Identify which cell holds the provided text, then report its (X, Y) central coordinate. 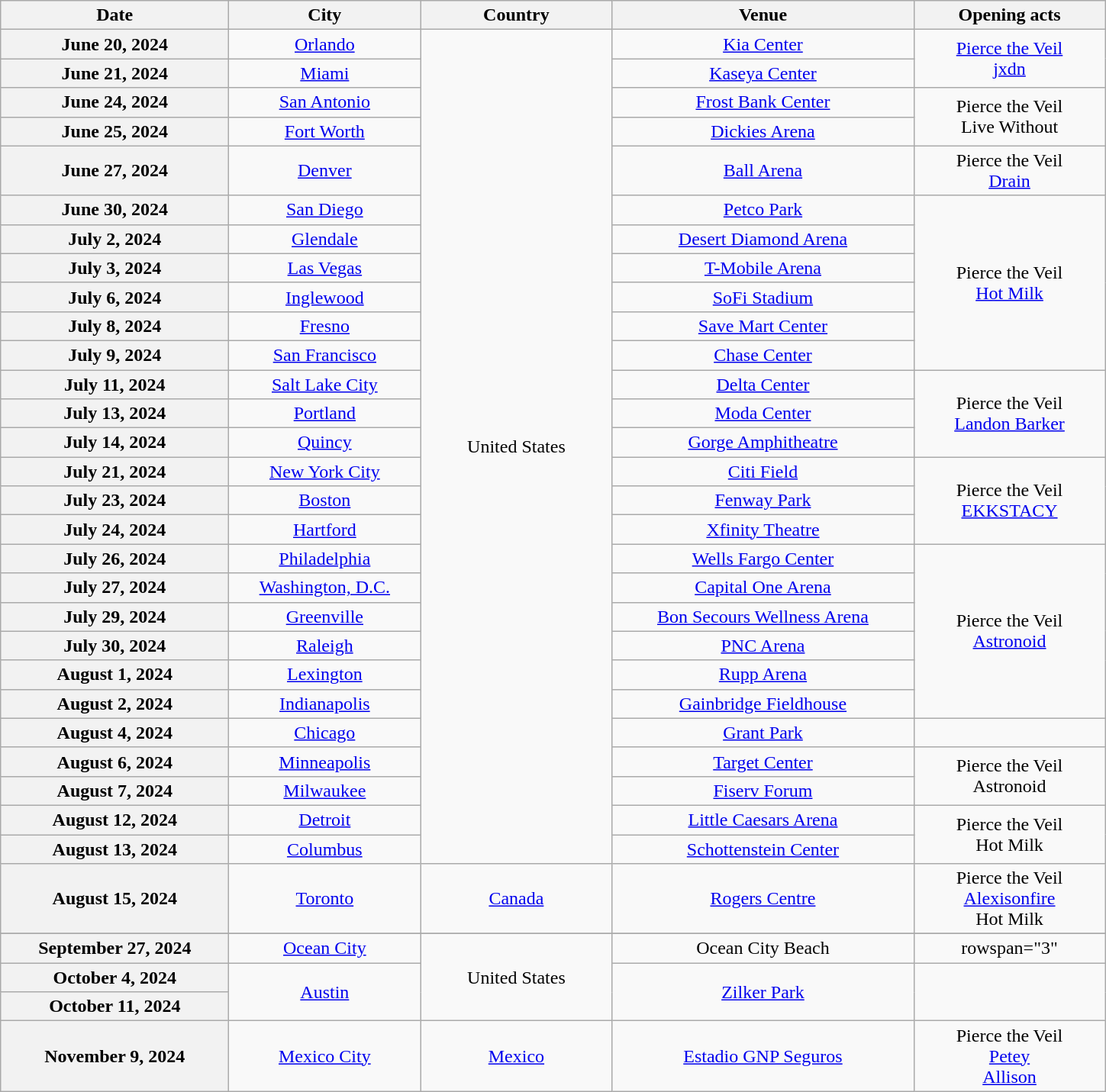
Date (114, 15)
Estadio GNP Seguros (763, 1056)
San Diego (325, 210)
July 27, 2024 (114, 588)
Rupp Arena (763, 675)
Bon Secours Wellness Arena (763, 617)
Greenville (325, 617)
Mexico City (325, 1056)
Detroit (325, 820)
Ocean City Beach (763, 949)
SoFi Stadium (763, 297)
Quincy (325, 443)
Pierce the VeilDrain (1009, 171)
June 21, 2024 (114, 73)
Ocean City (325, 949)
Pierce the VeilAlexisonfireHot Milk (1009, 899)
Toronto (325, 899)
Milwaukee (325, 791)
July 3, 2024 (114, 268)
Chase Center (763, 355)
October 11, 2024 (114, 1007)
July 13, 2024 (114, 414)
Salt Lake City (325, 384)
Pierce the Veiljxdn (1009, 59)
Country (516, 15)
Hartford (325, 530)
June 27, 2024 (114, 171)
Delta Center (763, 384)
August 4, 2024 (114, 733)
August 15, 2024 (114, 899)
Dickies Arena (763, 131)
July 23, 2024 (114, 501)
November 9, 2024 (114, 1056)
Columbus (325, 849)
City (325, 15)
San Antonio (325, 102)
Philadelphia (325, 559)
Fenway Park (763, 501)
Pierce the VeilEKKSTACY (1009, 501)
Gainbridge Fieldhouse (763, 704)
July 21, 2024 (114, 472)
Denver (325, 171)
Zilker Park (763, 992)
Moda Center (763, 414)
Save Mart Center (763, 326)
Petco Park (763, 210)
August 13, 2024 (114, 849)
October 4, 2024 (114, 978)
September 27, 2024 (114, 949)
August 6, 2024 (114, 762)
Frost Bank Center (763, 102)
June 25, 2024 (114, 131)
June 20, 2024 (114, 44)
August 12, 2024 (114, 820)
Lexington (325, 675)
Pierce the VeilPeteyAllison (1009, 1056)
Venue (763, 15)
Raleigh (325, 646)
Chicago (325, 733)
Las Vegas (325, 268)
Inglewood (325, 297)
Xfinity Theatre (763, 530)
Rogers Centre (763, 899)
July 26, 2024 (114, 559)
July 9, 2024 (114, 355)
Fort Worth (325, 131)
Indianapolis (325, 704)
August 7, 2024 (114, 791)
July 30, 2024 (114, 646)
Ball Arena (763, 171)
July 6, 2024 (114, 297)
Little Caesars Arena (763, 820)
PNC Arena (763, 646)
Minneapolis (325, 762)
Canada (516, 899)
Gorge Amphitheatre (763, 443)
July 29, 2024 (114, 617)
Washington, D.C. (325, 588)
rowspan="3" (1009, 949)
June 30, 2024 (114, 210)
July 8, 2024 (114, 326)
T-Mobile Arena (763, 268)
Capital One Arena (763, 588)
Kaseya Center (763, 73)
Schottenstein Center (763, 849)
Target Center (763, 762)
Miami (325, 73)
Portland (325, 414)
August 2, 2024 (114, 704)
July 2, 2024 (114, 239)
July 11, 2024 (114, 384)
Opening acts (1009, 15)
Fiserv Forum (763, 791)
Glendale (325, 239)
June 24, 2024 (114, 102)
Orlando (325, 44)
Kia Center (763, 44)
Fresno (325, 326)
Mexico (516, 1056)
July 24, 2024 (114, 530)
July 14, 2024 (114, 443)
San Francisco (325, 355)
Pierce the VeilLandon Barker (1009, 413)
Wells Fargo Center (763, 559)
August 1, 2024 (114, 675)
Desert Diamond Arena (763, 239)
Pierce the VeilLive Without (1009, 117)
Grant Park (763, 733)
New York City (325, 472)
Citi Field (763, 472)
Boston (325, 501)
Austin (325, 992)
